Extract the [x, y] coordinate from the center of the cell holding the provided text.  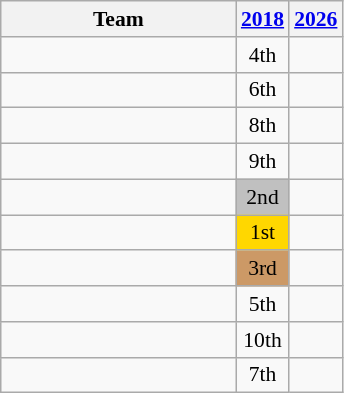
2026 [316, 19]
7th [262, 375]
4th [262, 55]
3rd [262, 269]
2nd [262, 197]
9th [262, 162]
10th [262, 340]
5th [262, 304]
8th [262, 126]
2018 [262, 19]
6th [262, 90]
1st [262, 233]
Team [118, 19]
